Output the (x, y) coordinate of the center of the cell containing the given text.  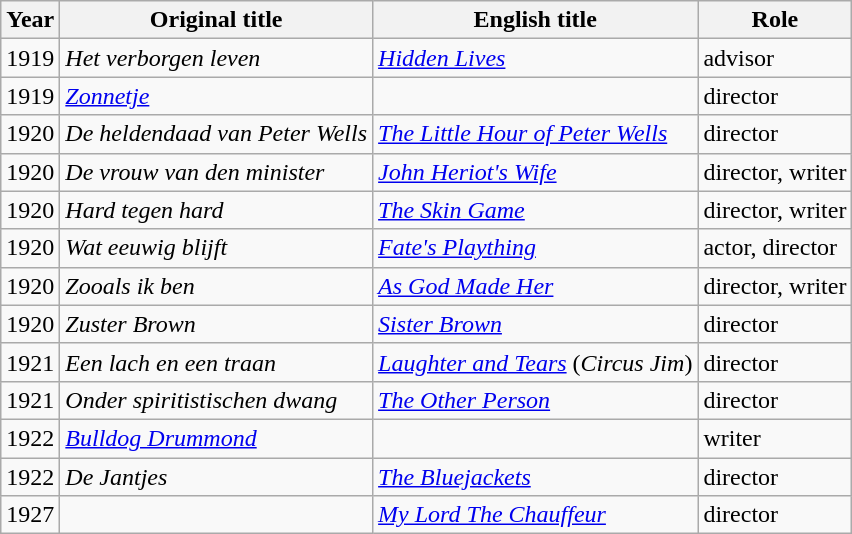
My Lord The Chauffeur (536, 515)
The Little Hour of Peter Wells (536, 134)
Een lach en een traan (216, 362)
actor, director (775, 248)
advisor (775, 58)
De Jantjes (216, 477)
John Heriot's Wife (536, 172)
Zuster Brown (216, 324)
The Bluejackets (536, 477)
writer (775, 438)
Het verborgen leven (216, 58)
Zooals ik ben (216, 286)
Original title (216, 20)
De heldendaad van Peter Wells (216, 134)
1927 (30, 515)
Onder spiritistischen dwang (216, 400)
De vrouw van den minister (216, 172)
Sister Brown (536, 324)
The Skin Game (536, 210)
Laughter and Tears (Circus Jim) (536, 362)
Year (30, 20)
Fate's Plaything (536, 248)
Bulldog Drummond (216, 438)
Hidden Lives (536, 58)
Role (775, 20)
The Other Person (536, 400)
Wat eeuwig blijft (216, 248)
English title (536, 20)
Hard tegen hard (216, 210)
As God Made Her (536, 286)
Zonnetje (216, 96)
